Detect which cell encompasses the target text, then output its (X, Y) center coordinate. 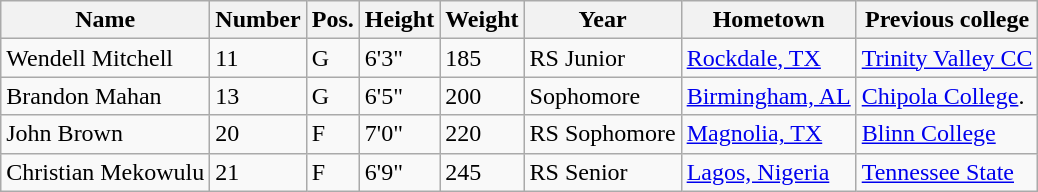
Number (258, 20)
RS Sophomore (602, 134)
20 (258, 134)
John Brown (106, 134)
Wendell Mitchell (106, 58)
Previous college (947, 20)
6'9" (399, 172)
Hometown (768, 20)
11 (258, 58)
220 (482, 134)
RS Senior (602, 172)
Brandon Mahan (106, 96)
RS Junior (602, 58)
Weight (482, 20)
7'0" (399, 134)
21 (258, 172)
Magnolia, TX (768, 134)
Chipola College. (947, 96)
200 (482, 96)
13 (258, 96)
Blinn College (947, 134)
Lagos, Nigeria (768, 172)
6'3" (399, 58)
Christian Mekowulu (106, 172)
185 (482, 58)
245 (482, 172)
Name (106, 20)
6'5" (399, 96)
Year (602, 20)
Birmingham, AL (768, 96)
Height (399, 20)
Sophomore (602, 96)
Pos. (332, 20)
Trinity Valley CC (947, 58)
Rockdale, TX (768, 58)
Tennessee State (947, 172)
